Identify which cell holds the provided text, then report its [X, Y] central coordinate. 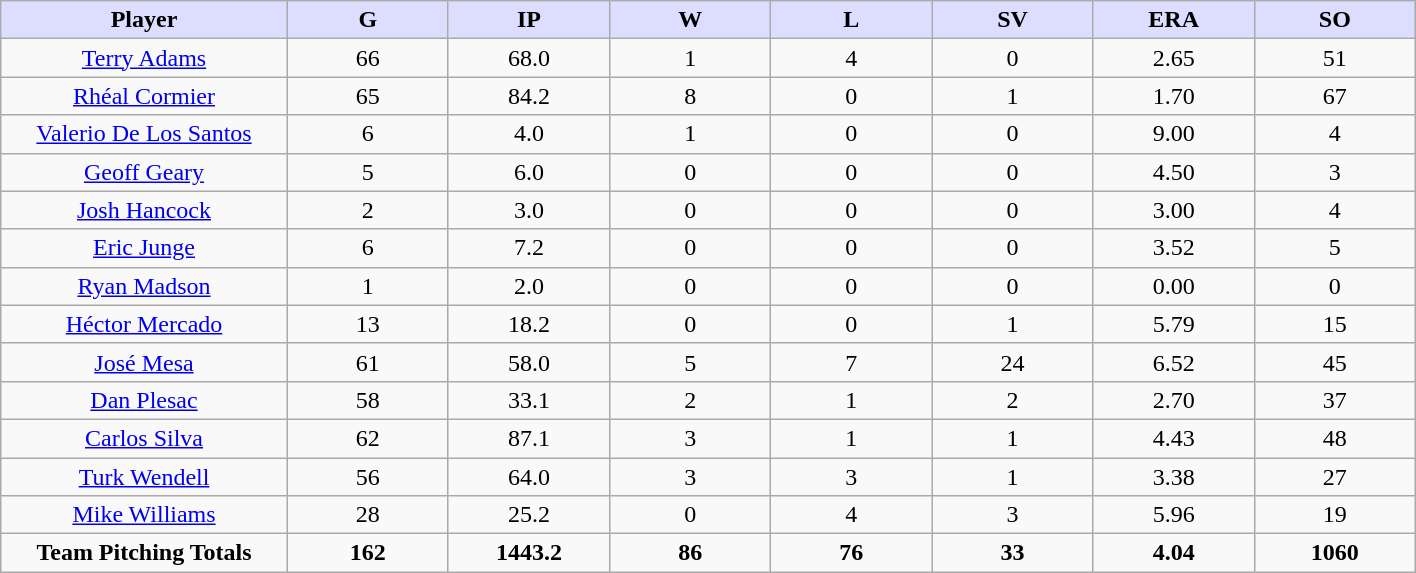
7.2 [528, 248]
3.52 [1174, 248]
62 [368, 438]
15 [1334, 324]
Valerio De Los Santos [144, 134]
37 [1334, 400]
61 [368, 362]
Terry Adams [144, 58]
3.38 [1174, 477]
13 [368, 324]
76 [852, 553]
4.04 [1174, 553]
IP [528, 20]
33.1 [528, 400]
Rhéal Cormier [144, 96]
27 [1334, 477]
19 [1334, 515]
2.70 [1174, 400]
7 [852, 362]
51 [1334, 58]
0.00 [1174, 286]
Dan Plesac [144, 400]
66 [368, 58]
2.65 [1174, 58]
33 [1012, 553]
64.0 [528, 477]
87.1 [528, 438]
W [690, 20]
1.70 [1174, 96]
25.2 [528, 515]
5.79 [1174, 324]
José Mesa [144, 362]
84.2 [528, 96]
Geoff Geary [144, 172]
86 [690, 553]
9.00 [1174, 134]
48 [1334, 438]
SV [1012, 20]
Héctor Mercado [144, 324]
Eric Junge [144, 248]
Carlos Silva [144, 438]
28 [368, 515]
ERA [1174, 20]
Mike Williams [144, 515]
162 [368, 553]
Player [144, 20]
65 [368, 96]
67 [1334, 96]
4.50 [1174, 172]
58.0 [528, 362]
Josh Hancock [144, 210]
68.0 [528, 58]
Ryan Madson [144, 286]
4.43 [1174, 438]
2.0 [528, 286]
45 [1334, 362]
4.0 [528, 134]
18.2 [528, 324]
3.0 [528, 210]
1060 [1334, 553]
G [368, 20]
24 [1012, 362]
6.52 [1174, 362]
5.96 [1174, 515]
Turk Wendell [144, 477]
3.00 [1174, 210]
56 [368, 477]
SO [1334, 20]
6.0 [528, 172]
Team Pitching Totals [144, 553]
8 [690, 96]
1443.2 [528, 553]
L [852, 20]
58 [368, 400]
